Capture the cell that displays the provided text and extract its [x, y] central coordinate. 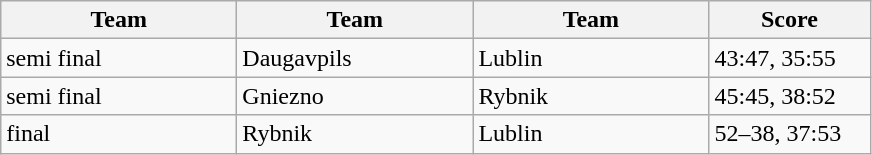
final [119, 134]
52–38, 37:53 [790, 134]
Gniezno [355, 96]
Score [790, 20]
45:45, 38:52 [790, 96]
Daugavpils [355, 58]
43:47, 35:55 [790, 58]
